Detect which cell encompasses the target text, then output its (X, Y) center coordinate. 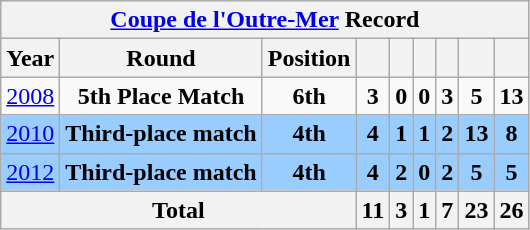
23 (476, 210)
5th Place Match (161, 96)
Total (178, 210)
Coupe de l'Outre-Mer Record (265, 20)
11 (373, 210)
Position (309, 58)
26 (512, 210)
6th (309, 96)
Round (161, 58)
2008 (30, 96)
Year (30, 58)
8 (512, 134)
7 (448, 210)
2010 (30, 134)
2012 (30, 172)
